Find where the given text appears and provide that cell's center as [X, Y] coordinate. 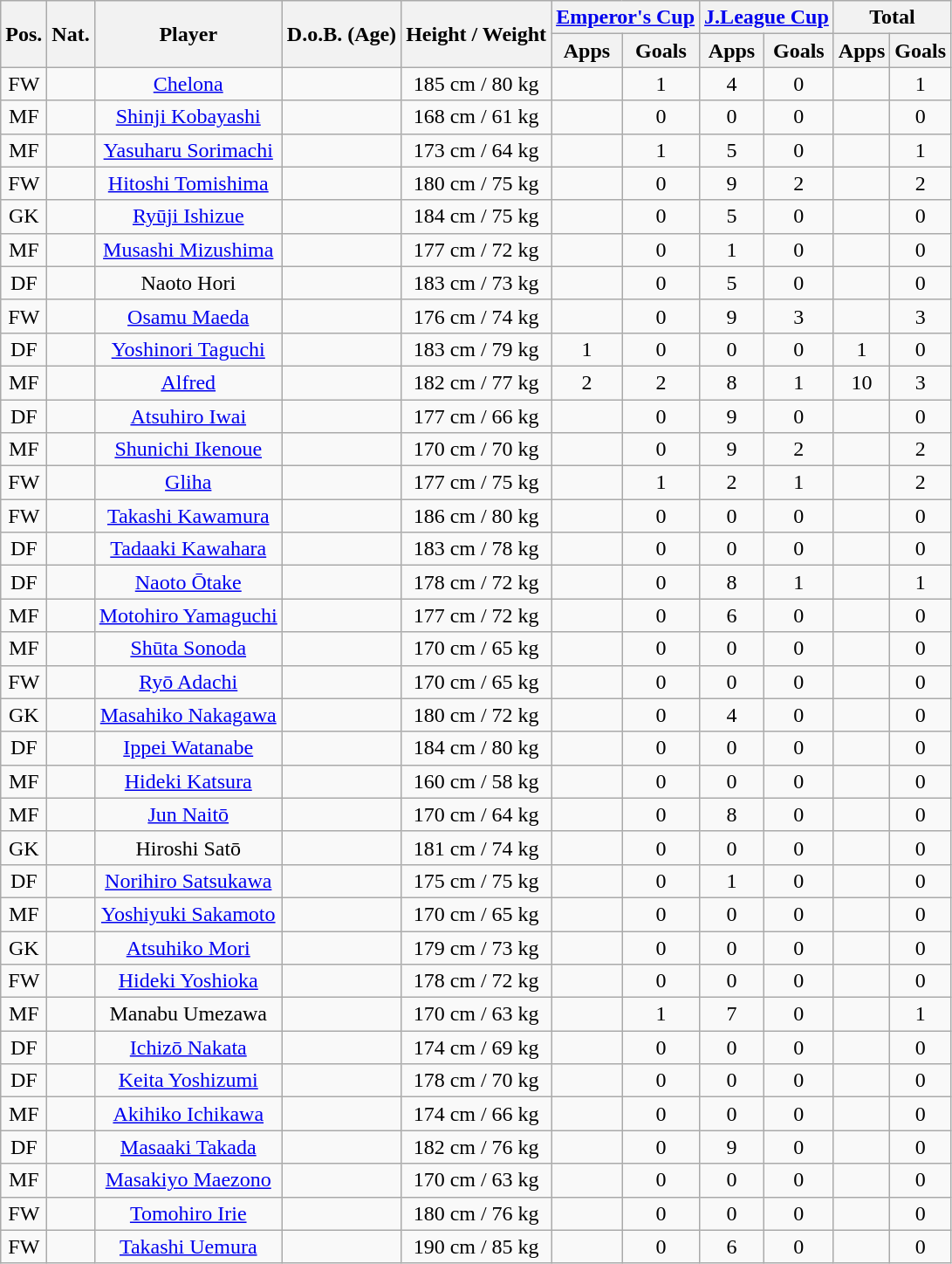
180 cm / 76 kg [476, 1213]
Naoto Ōtake [188, 582]
175 cm / 75 kg [476, 881]
Motohiro Yamaguchi [188, 615]
Atsuhiro Iwai [188, 416]
Player [188, 34]
D.o.B. (Age) [341, 34]
Masaaki Takada [188, 1147]
Tadaaki Kawahara [188, 549]
Manabu Umezawa [188, 1014]
Osamu Maeda [188, 316]
Masakiyo Maezono [188, 1180]
10 [861, 382]
174 cm / 66 kg [476, 1114]
170 cm / 70 kg [476, 450]
185 cm / 80 kg [476, 84]
Akihiko Ichikawa [188, 1114]
Tomohiro Irie [188, 1213]
180 cm / 75 kg [476, 183]
Masahiko Nakagawa [188, 715]
183 cm / 79 kg [476, 349]
Shunichi Ikenoue [188, 450]
173 cm / 64 kg [476, 150]
174 cm / 69 kg [476, 1048]
Total [892, 17]
Takashi Uemura [188, 1247]
Yoshinori Taguchi [188, 349]
Hiroshi Satō [188, 848]
184 cm / 80 kg [476, 748]
Chelona [188, 84]
190 cm / 85 kg [476, 1247]
Atsuhiko Mori [188, 947]
Naoto Hori [188, 283]
Norihiro Satsukawa [188, 881]
160 cm / 58 kg [476, 781]
Shūta Sonoda [188, 649]
181 cm / 74 kg [476, 848]
184 cm / 75 kg [476, 216]
170 cm / 64 kg [476, 814]
7 [732, 1014]
177 cm / 66 kg [476, 416]
183 cm / 78 kg [476, 549]
Ryō Adachi [188, 682]
178 cm / 70 kg [476, 1081]
Ippei Watanabe [188, 748]
Emperor's Cup [626, 17]
Hitoshi Tomishima [188, 183]
Height / Weight [476, 34]
182 cm / 77 kg [476, 382]
Hideki Yoshioka [188, 981]
179 cm / 73 kg [476, 947]
Hideki Katsura [188, 781]
Ryūji Ishizue [188, 216]
186 cm / 80 kg [476, 516]
Ichizō Nakata [188, 1048]
Pos. [24, 34]
Jun Naitō [188, 814]
Yasuharu Sorimachi [188, 150]
J.League Cup [767, 17]
Takashi Kawamura [188, 516]
Keita Yoshizumi [188, 1081]
Alfred [188, 382]
177 cm / 75 kg [476, 483]
176 cm / 74 kg [476, 316]
182 cm / 76 kg [476, 1147]
Musashi Mizushima [188, 250]
180 cm / 72 kg [476, 715]
Gliha [188, 483]
Shinji Kobayashi [188, 117]
Nat. [71, 34]
183 cm / 73 kg [476, 283]
168 cm / 61 kg [476, 117]
Yoshiyuki Sakamoto [188, 914]
